Find where the given text appears and provide that cell's center as (X, Y) coordinate. 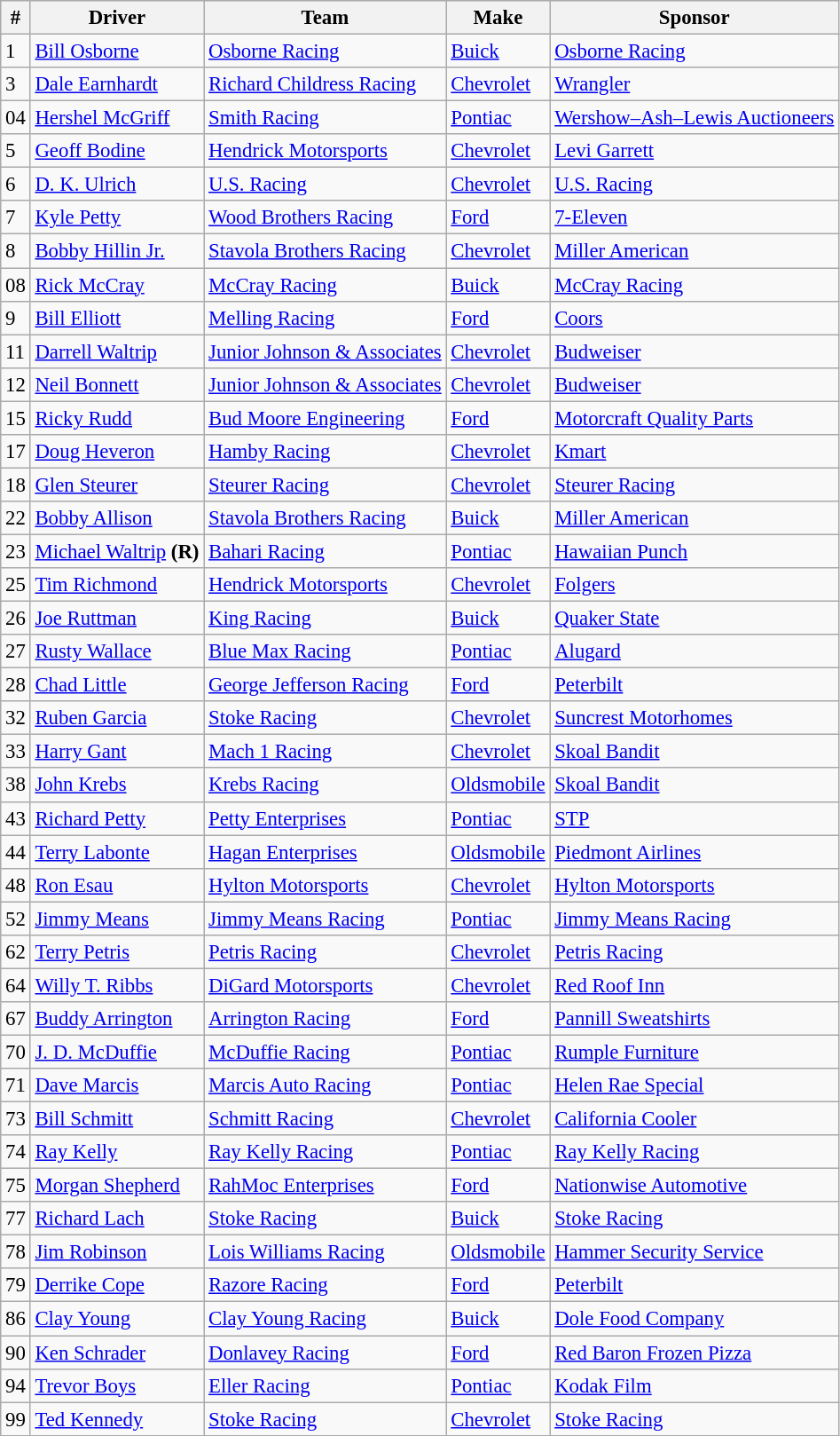
Donlavey Racing (325, 1353)
Kodak Film (695, 1385)
Ruben Garcia (117, 718)
Ricky Rudd (117, 418)
Jim Robinson (117, 1252)
Helen Rae Special (695, 1085)
17 (16, 452)
Bill Elliott (117, 318)
94 (16, 1385)
64 (16, 985)
Bobby Hillin Jr. (117, 251)
Richard Petty (117, 818)
70 (16, 1052)
32 (16, 718)
McDuffie Racing (325, 1052)
King Racing (325, 619)
Kyle Petty (117, 217)
5 (16, 151)
Richard Lach (117, 1219)
18 (16, 485)
Clay Young (117, 1319)
Doug Heveron (117, 452)
Derrike Cope (117, 1286)
Piedmont Airlines (695, 852)
7 (16, 217)
Wrangler (695, 84)
Glen Steurer (117, 485)
Wershow–Ash–Lewis Auctioneers (695, 118)
George Jefferson Racing (325, 685)
California Cooler (695, 1119)
Dole Food Company (695, 1319)
Smith Racing (325, 118)
6 (16, 185)
79 (16, 1286)
Suncrest Motorhomes (695, 718)
Clay Young Racing (325, 1319)
Make (499, 18)
Quaker State (695, 619)
Krebs Racing (325, 785)
04 (16, 118)
11 (16, 351)
Hawaiian Punch (695, 551)
Razore Racing (325, 1286)
22 (16, 518)
Michael Waltrip (R) (117, 551)
15 (16, 418)
Pannill Sweatshirts (695, 1019)
Petty Enterprises (325, 818)
Willy T. Ribbs (117, 985)
86 (16, 1319)
25 (16, 585)
78 (16, 1252)
Jimmy Means (117, 919)
Kmart (695, 452)
Arrington Racing (325, 1019)
74 (16, 1152)
Geoff Bodine (117, 151)
Ken Schrader (117, 1353)
Trevor Boys (117, 1385)
27 (16, 651)
52 (16, 919)
08 (16, 285)
3 (16, 84)
Neil Bonnett (117, 384)
90 (16, 1353)
Dale Earnhardt (117, 84)
Tim Richmond (117, 585)
Melling Racing (325, 318)
Dave Marcis (117, 1085)
Driver (117, 18)
Folgers (695, 585)
Rusty Wallace (117, 651)
Motorcraft Quality Parts (695, 418)
Harry Gant (117, 752)
Red Baron Frozen Pizza (695, 1353)
John Krebs (117, 785)
Team (325, 18)
RahMoc Enterprises (325, 1186)
Chad Little (117, 685)
62 (16, 952)
Bahari Racing (325, 551)
Joe Ruttman (117, 619)
38 (16, 785)
Terry Labonte (117, 852)
8 (16, 251)
9 (16, 318)
73 (16, 1119)
Bill Osborne (117, 51)
Levi Garrett (695, 151)
Rick McCray (117, 285)
Nationwise Automotive (695, 1186)
Bud Moore Engineering (325, 418)
43 (16, 818)
Lois Williams Racing (325, 1252)
# (16, 18)
Terry Petris (117, 952)
71 (16, 1085)
Sponsor (695, 18)
1 (16, 51)
Coors (695, 318)
Bobby Allison (117, 518)
99 (16, 1419)
Buddy Arrington (117, 1019)
Ted Kennedy (117, 1419)
Marcis Auto Racing (325, 1085)
DiGard Motorsports (325, 985)
Ray Kelly (117, 1152)
44 (16, 852)
12 (16, 384)
7-Eleven (695, 217)
Schmitt Racing (325, 1119)
Blue Max Racing (325, 651)
48 (16, 885)
Red Roof Inn (695, 985)
Hagan Enterprises (325, 852)
STP (695, 818)
Bill Schmitt (117, 1119)
J. D. McDuffie (117, 1052)
26 (16, 619)
D. K. Ulrich (117, 185)
Ron Esau (117, 885)
67 (16, 1019)
Richard Childress Racing (325, 84)
28 (16, 685)
Eller Racing (325, 1385)
75 (16, 1186)
23 (16, 551)
Mach 1 Racing (325, 752)
Hershel McGriff (117, 118)
Wood Brothers Racing (325, 217)
33 (16, 752)
77 (16, 1219)
Alugard (695, 651)
Morgan Shepherd (117, 1186)
Hammer Security Service (695, 1252)
Hamby Racing (325, 452)
Darrell Waltrip (117, 351)
Rumple Furniture (695, 1052)
